Locate the cell with the specified text and output its (x, y) center coordinate. 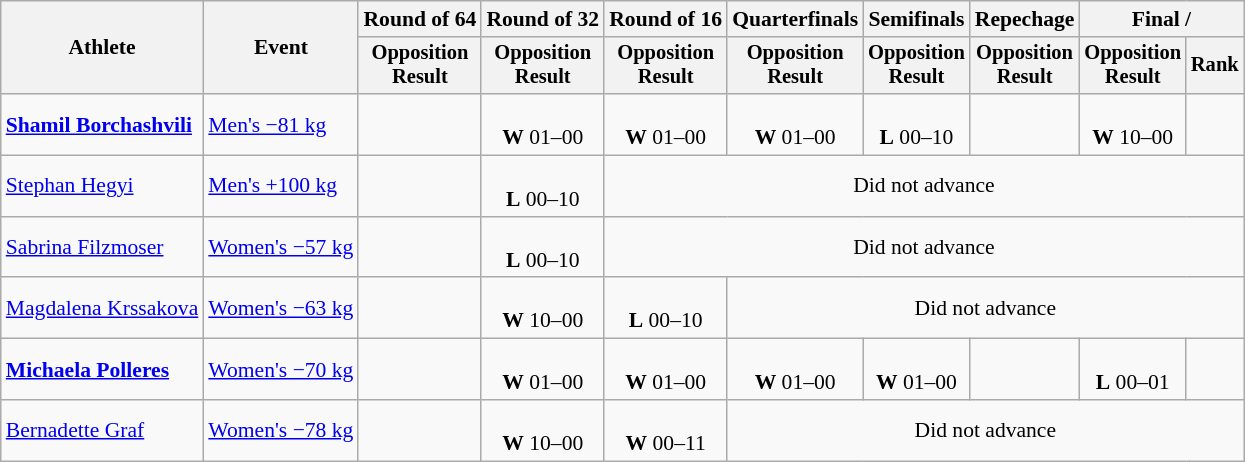
Women's −63 kg (280, 308)
Men's +100 kg (280, 186)
Magdalena Krssakova (102, 308)
Athlete (102, 48)
W 00–11 (666, 430)
Men's −81 kg (280, 124)
Stephan Hegyi (102, 186)
Round of 16 (666, 19)
Women's −57 kg (280, 248)
Rank (1215, 66)
Round of 32 (542, 19)
Women's −78 kg (280, 430)
Women's −70 kg (280, 370)
Repechage (1025, 19)
Quarterfinals (795, 19)
L 00–01 (1132, 370)
Final / (1161, 19)
Semifinals (916, 19)
Michaela Polleres (102, 370)
Round of 64 (420, 19)
Event (280, 48)
Shamil Borchashvili (102, 124)
Bernadette Graf (102, 430)
Sabrina Filzmoser (102, 248)
